For the text-containing cell, return its midpoint in (x, y) coordinate format. 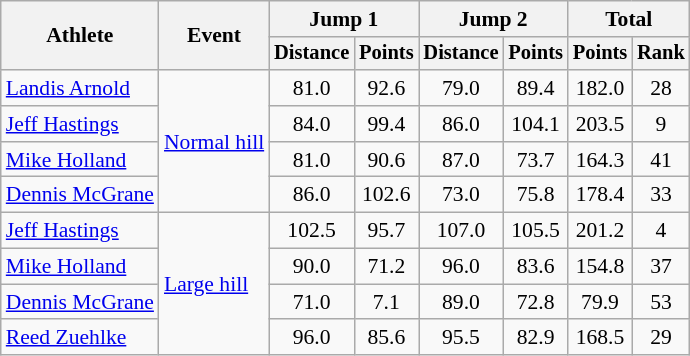
85.6 (386, 338)
90.6 (386, 160)
90.0 (312, 267)
104.1 (535, 124)
92.6 (386, 88)
Jump 1 (344, 19)
Reed Zuehlke (80, 338)
Event (214, 36)
87.0 (460, 160)
89.0 (460, 302)
83.6 (535, 267)
Rank (661, 54)
28 (661, 88)
164.3 (600, 160)
168.5 (600, 338)
182.0 (600, 88)
Landis Arnold (80, 88)
9 (661, 124)
89.4 (535, 88)
41 (661, 160)
Normal hill (214, 141)
4 (661, 231)
102.5 (312, 231)
73.0 (460, 195)
73.7 (535, 160)
178.4 (600, 195)
95.7 (386, 231)
79.9 (600, 302)
37 (661, 267)
Total (629, 19)
71.0 (312, 302)
79.0 (460, 88)
33 (661, 195)
95.5 (460, 338)
53 (661, 302)
Jump 2 (492, 19)
29 (661, 338)
Athlete (80, 36)
102.6 (386, 195)
107.0 (460, 231)
99.4 (386, 124)
72.8 (535, 302)
75.8 (535, 195)
154.8 (600, 267)
203.5 (600, 124)
71.2 (386, 267)
Large hill (214, 284)
7.1 (386, 302)
84.0 (312, 124)
105.5 (535, 231)
82.9 (535, 338)
201.2 (600, 231)
